Provide the [X, Y] coordinate of the cell's center where the given text is located.  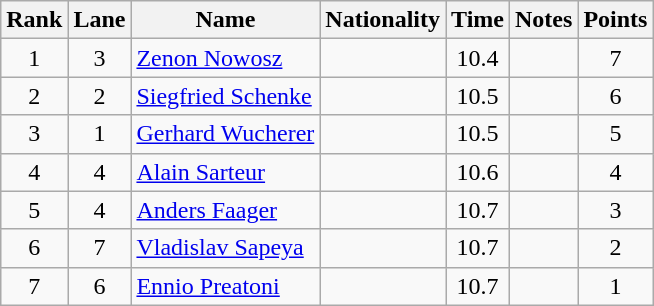
Zenon Nowosz [226, 58]
10.4 [478, 58]
Rank [34, 20]
Nationality [383, 20]
Name [226, 20]
Lane [100, 20]
Points [616, 20]
Gerhard Wucherer [226, 134]
Ennio Preatoni [226, 286]
Anders Faager [226, 210]
Siegfried Schenke [226, 96]
Alain Sarteur [226, 172]
10.6 [478, 172]
Vladislav Sapeya [226, 248]
Time [478, 20]
Notes [544, 20]
